Capture the cell that displays the provided text and extract its (x, y) central coordinate. 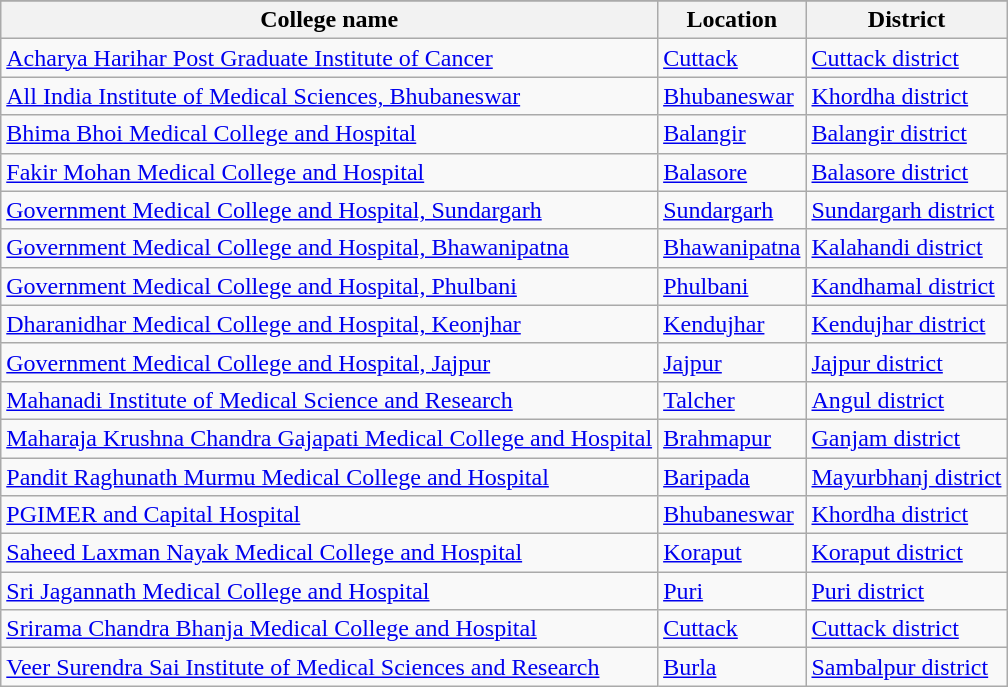
Srirama Chandra Bhanja Medical College and Hospital (330, 629)
Kandhamal district (906, 286)
District (906, 20)
Balasore (732, 172)
Mahanadi Institute of Medical Science and Research (330, 400)
Balangir district (906, 134)
Angul district (906, 400)
Location (732, 20)
Bhawanipatna (732, 248)
Pandit Raghunath Murmu Medical College and Hospital (330, 477)
Veer Surendra Sai Institute of Medical Sciences and Research (330, 667)
Government Medical College and Hospital, Jajpur (330, 362)
Ganjam district (906, 438)
Sundargarh district (906, 210)
Sambalpur district (906, 667)
Brahmapur (732, 438)
Balangir (732, 134)
PGIMER and Capital Hospital (330, 515)
Burla (732, 667)
Puri (732, 591)
Koraput (732, 553)
Baripada (732, 477)
Kalahandi district (906, 248)
Kendujhar district (906, 324)
Dharanidhar Medical College and Hospital, Keonjhar (330, 324)
Acharya Harihar Post Graduate Institute of Cancer (330, 58)
Phulbani (732, 286)
Government Medical College and Hospital, Sundargarh (330, 210)
Talcher (732, 400)
Mayurbhanj district (906, 477)
Sundargarh (732, 210)
Sri Jagannath Medical College and Hospital (330, 591)
Maharaja Krushna Chandra Gajapati Medical College and Hospital (330, 438)
Koraput district (906, 553)
Government Medical College and Hospital, Phulbani (330, 286)
Puri district (906, 591)
Government Medical College and Hospital, Bhawanipatna (330, 248)
Kendujhar (732, 324)
Jajpur (732, 362)
Bhima Bhoi Medical College and Hospital (330, 134)
Balasore district (906, 172)
All India Institute of Medical Sciences, Bhubaneswar (330, 96)
Jajpur district (906, 362)
College name (330, 20)
Fakir Mohan Medical College and Hospital (330, 172)
Saheed Laxman Nayak Medical College and Hospital (330, 553)
